For the text-containing cell, return its midpoint in [X, Y] coordinate format. 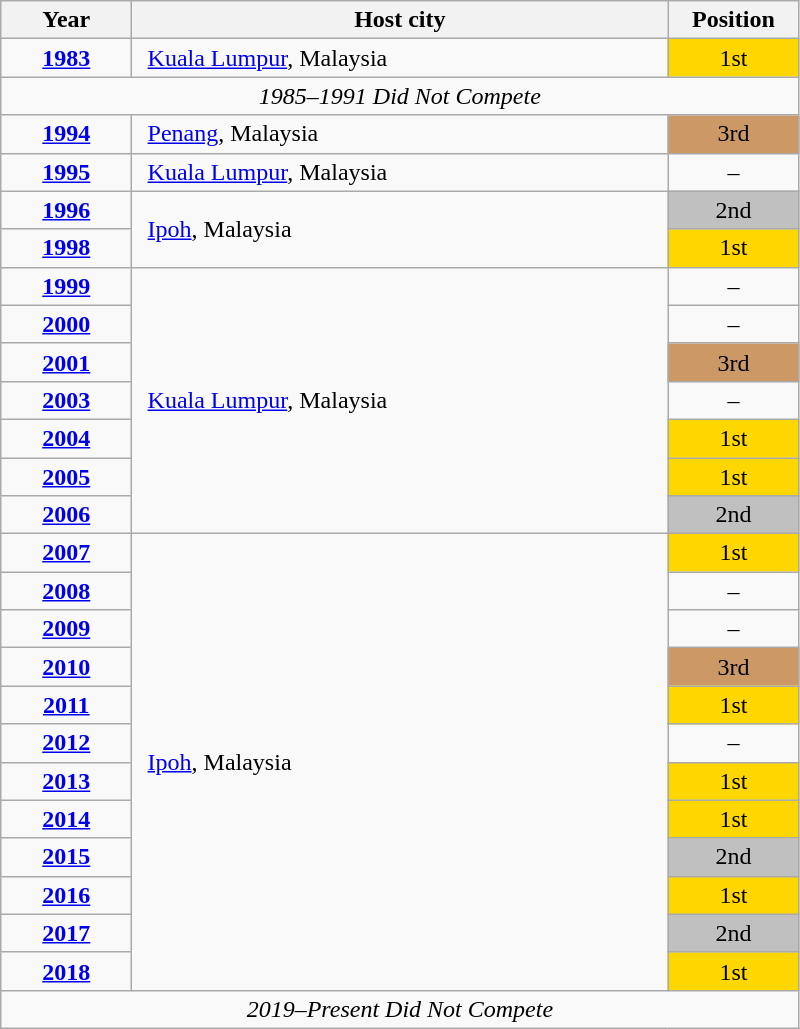
2010 [66, 667]
2007 [66, 553]
1999 [66, 286]
2013 [66, 781]
1996 [66, 210]
2011 [66, 705]
2012 [66, 743]
1985–1991 Did Not Compete [400, 96]
2000 [66, 324]
2018 [66, 971]
2016 [66, 895]
Year [66, 20]
2008 [66, 591]
2009 [66, 629]
1994 [66, 134]
1998 [66, 248]
2006 [66, 515]
2015 [66, 857]
2014 [66, 819]
2004 [66, 438]
Host city [400, 20]
2005 [66, 477]
2001 [66, 362]
2003 [66, 400]
Position [734, 20]
Penang, Malaysia [400, 134]
2019–Present Did Not Compete [400, 1009]
1995 [66, 172]
1983 [66, 58]
2017 [66, 933]
